Output the [x, y] coordinate of the center of the cell containing the given text.  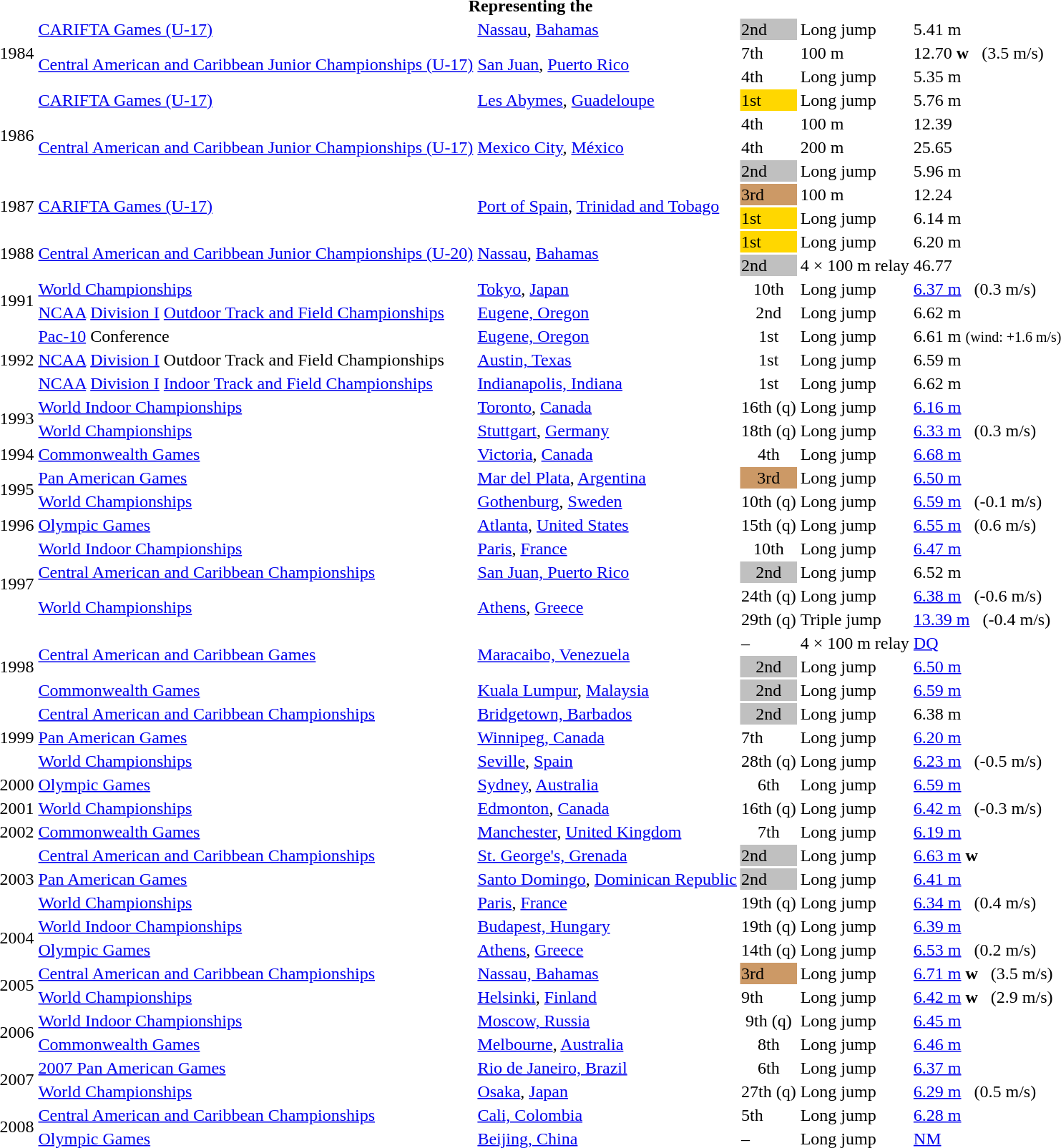
18th (q) [768, 431]
Moscow, Russia [607, 1021]
Helsinki, Finland [607, 997]
Maracaibo, Venezuela [607, 655]
Budapest, Hungary [607, 926]
– [768, 643]
Edmonton, Canada [607, 808]
NCAA Division I Indoor Track and Field Championships [256, 383]
Rio de Janeiro, Brazil [607, 1068]
Atlanta, United States [607, 525]
200 m [854, 147]
8th [768, 1044]
Mar del Plata, Argentina [607, 478]
29th (q) [768, 619]
Cali, Colombia [607, 1115]
St. George's, Grenada [607, 855]
Toronto, Canada [607, 407]
24th (q) [768, 596]
Winnipeg, Canada [607, 737]
Gothenburg, Sweden [607, 501]
Indianapolis, Indiana [607, 383]
Seville, Spain [607, 761]
Victoria, Canada [607, 454]
Central American and Caribbean Games [256, 655]
2007 Pan American Games [256, 1068]
9th (q) [768, 1021]
Stuttgart, Germany [607, 431]
Osaka, Japan [607, 1091]
Austin, Texas [607, 360]
Melbourne, Australia [607, 1044]
Les Abymes, Guadeloupe [607, 100]
14th (q) [768, 950]
Bridgetown, Barbados [607, 714]
Pac-10 Conference [256, 336]
10th (q) [768, 501]
Triple jump [854, 619]
Sydney, Australia [607, 785]
Santo Domingo, Dominican Republic [607, 879]
28th (q) [768, 761]
Tokyo, Japan [607, 289]
9th [768, 997]
Manchester, United Kingdom [607, 832]
5th [768, 1115]
15th (q) [768, 525]
Central American and Caribbean Junior Championships (U-20) [256, 253]
27th (q) [768, 1091]
Mexico City, México [607, 147]
Kuala Lumpur, Malaysia [607, 690]
Port of Spain, Trinidad and Tobago [607, 206]
